Return (X, Y) of the center of cell containing provided text 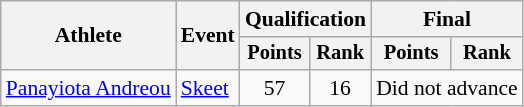
Event (208, 36)
Athlete (88, 36)
Panayiota Andreou (88, 88)
Skeet (208, 88)
Final (447, 19)
Qualification (306, 19)
Did not advance (447, 88)
57 (274, 88)
16 (340, 88)
